Output the [x, y] coordinate of the center of the cell containing the given text.  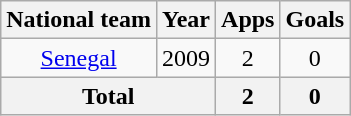
Goals [315, 20]
Total [108, 96]
National team [79, 20]
Apps [248, 20]
Senegal [79, 58]
2009 [186, 58]
Year [186, 20]
